Identify which cell holds the provided text, then report its (x, y) central coordinate. 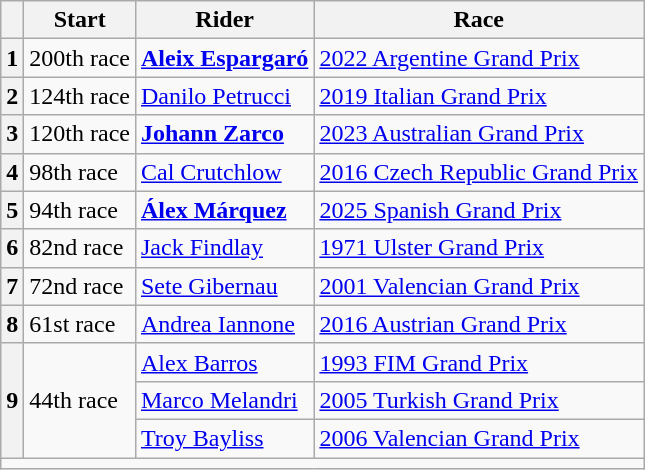
Danilo Petrucci (224, 96)
72nd race (80, 286)
2 (12, 96)
94th race (80, 210)
1993 FIM Grand Prix (479, 362)
2006 Valencian Grand Prix (479, 438)
2016 Austrian Grand Prix (479, 324)
Aleix Espargaró (224, 58)
4 (12, 172)
8 (12, 324)
Sete Gibernau (224, 286)
98th race (80, 172)
5 (12, 210)
Cal Crutchlow (224, 172)
120th race (80, 134)
Troy Bayliss (224, 438)
Rider (224, 20)
1971 Ulster Grand Prix (479, 248)
Race (479, 20)
82nd race (80, 248)
9 (12, 400)
61st race (80, 324)
Start (80, 20)
Jack Findlay (224, 248)
124th race (80, 96)
2022 Argentine Grand Prix (479, 58)
7 (12, 286)
2005 Turkish Grand Prix (479, 400)
2025 Spanish Grand Prix (479, 210)
44th race (80, 400)
2001 Valencian Grand Prix (479, 286)
Marco Melandri (224, 400)
Álex Márquez (224, 210)
3 (12, 134)
1 (12, 58)
Andrea Iannone (224, 324)
2016 Czech Republic Grand Prix (479, 172)
Johann Zarco (224, 134)
Alex Barros (224, 362)
200th race (80, 58)
6 (12, 248)
2019 Italian Grand Prix (479, 96)
2023 Australian Grand Prix (479, 134)
